From the cell containing the given text, extract its center point as [X, Y] coordinate. 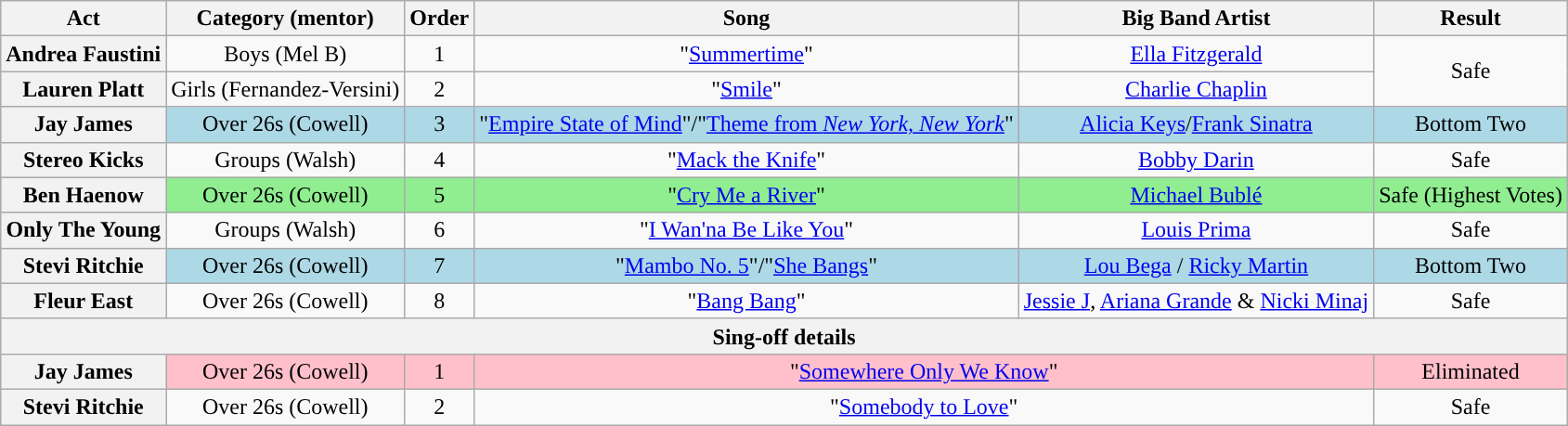
Girls (Fernandez-Versini) [286, 89]
7 [440, 265]
Stereo Kicks [84, 160]
Song [746, 19]
Alicia Keys/Frank Sinatra [1196, 124]
Fleur East [84, 301]
"Somewhere Only We Know" [925, 371]
"Mambo No. 5"/"She Bangs" [746, 265]
"I Wan'na Be Like You" [746, 230]
4 [440, 160]
Sing-off details [784, 336]
Boys (Mel B) [286, 54]
Jessie J, Ariana Grande & Nicki Minaj [1196, 301]
Order [440, 19]
Louis Prima [1196, 230]
Result [1471, 19]
Big Band Artist [1196, 19]
"Smile" [746, 89]
5 [440, 195]
6 [440, 230]
Category (mentor) [286, 19]
Ben Haenow [84, 195]
Only The Young [84, 230]
Act [84, 19]
3 [440, 124]
Bobby Darin [1196, 160]
"Somebody to Love" [925, 407]
Michael Bublé [1196, 195]
Safe (Highest Votes) [1471, 195]
"Bang Bang" [746, 301]
Eliminated [1471, 371]
Lou Bega / Ricky Martin [1196, 265]
Andrea Faustini [84, 54]
"Summertime" [746, 54]
Charlie Chaplin [1196, 89]
8 [440, 301]
"Mack the Knife" [746, 160]
"Cry Me a River" [746, 195]
Lauren Platt [84, 89]
"Empire State of Mind"/"Theme from New York, New York" [746, 124]
Ella Fitzgerald [1196, 54]
